Provide the (x, y) coordinate of the cell's center where the given text is located.  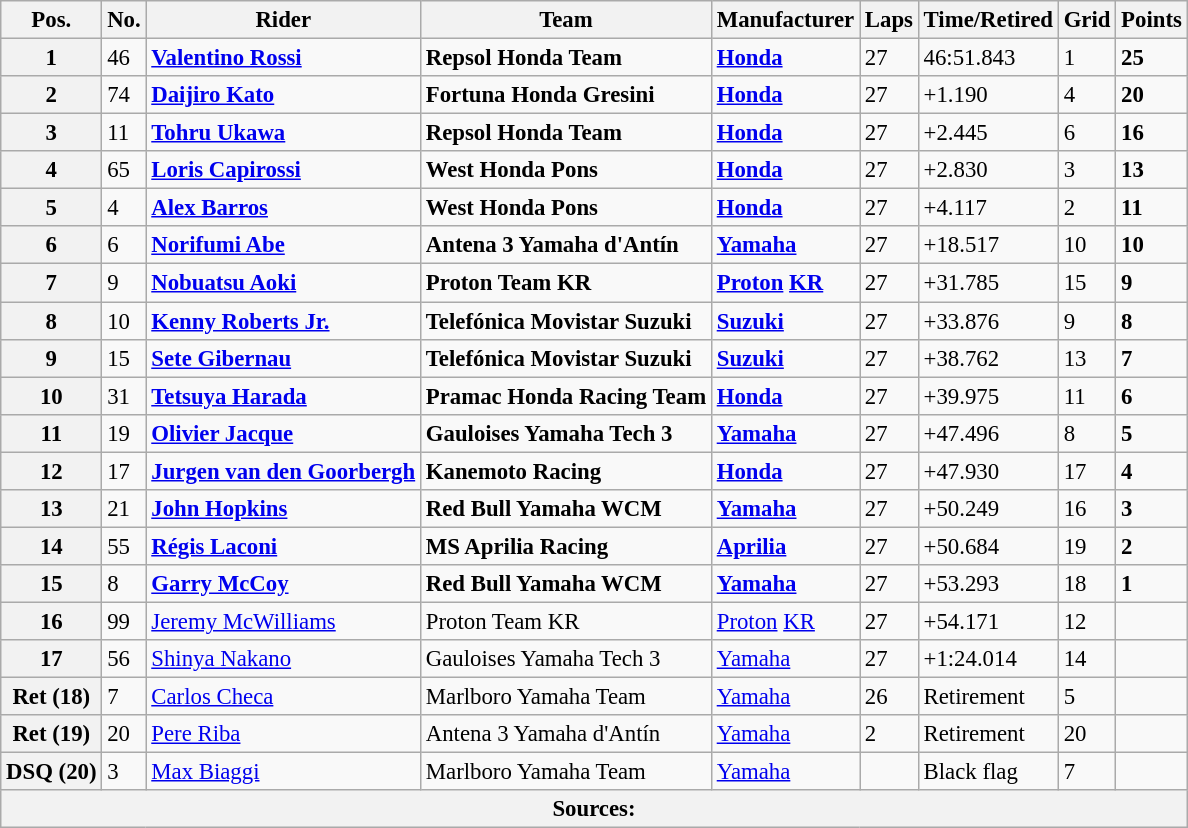
MS Aprilia Racing (566, 546)
Max Biaggi (283, 772)
Aprilia (785, 546)
Kenny Roberts Jr. (283, 321)
+1.190 (988, 95)
46:51.843 (988, 58)
+47.496 (988, 433)
25 (1152, 58)
Sete Gibernau (283, 358)
Sources: (594, 809)
Shinya Nakano (283, 659)
+39.975 (988, 396)
+31.785 (988, 283)
Rider (283, 20)
+2.830 (988, 170)
+1:24.014 (988, 659)
56 (124, 659)
26 (890, 697)
No. (124, 20)
Tetsuya Harada (283, 396)
Laps (890, 20)
Time/Retired (988, 20)
Ret (19) (52, 734)
Manufacturer (785, 20)
74 (124, 95)
Jurgen van den Goorbergh (283, 471)
+53.293 (988, 584)
Loris Capirossi (283, 170)
DSQ (20) (52, 772)
Team (566, 20)
21 (124, 509)
Black flag (988, 772)
Kanemoto Racing (566, 471)
18 (1086, 584)
55 (124, 546)
31 (124, 396)
Fortuna Honda Gresini (566, 95)
+33.876 (988, 321)
+47.930 (988, 471)
Pere Riba (283, 734)
+50.249 (988, 509)
Pos. (52, 20)
+38.762 (988, 358)
+54.171 (988, 621)
Norifumi Abe (283, 245)
Valentino Rossi (283, 58)
Carlos Checa (283, 697)
65 (124, 170)
John Hopkins (283, 509)
+2.445 (988, 133)
Régis Laconi (283, 546)
Olivier Jacque (283, 433)
Nobuatsu Aoki (283, 283)
Tohru Ukawa (283, 133)
Garry McCoy (283, 584)
Ret (18) (52, 697)
99 (124, 621)
+18.517 (988, 245)
Alex Barros (283, 208)
Points (1152, 20)
+4.117 (988, 208)
Daijiro Kato (283, 95)
Grid (1086, 20)
Jeremy McWilliams (283, 621)
+50.684 (988, 546)
46 (124, 58)
Pramac Honda Racing Team (566, 396)
